Extract the [X, Y] coordinate from the center of the cell holding the provided text.  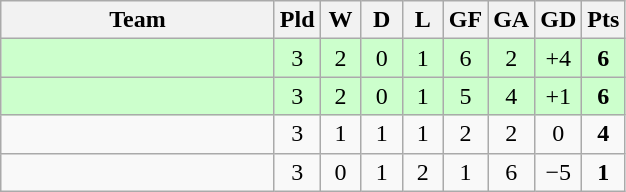
+1 [558, 96]
L [422, 20]
Pld [297, 20]
GD [558, 20]
5 [465, 96]
Pts [604, 20]
+4 [558, 58]
GF [465, 20]
−5 [558, 172]
D [382, 20]
Team [138, 20]
W [340, 20]
GA [512, 20]
